From the cell containing the given text, extract its center point as (X, Y) coordinate. 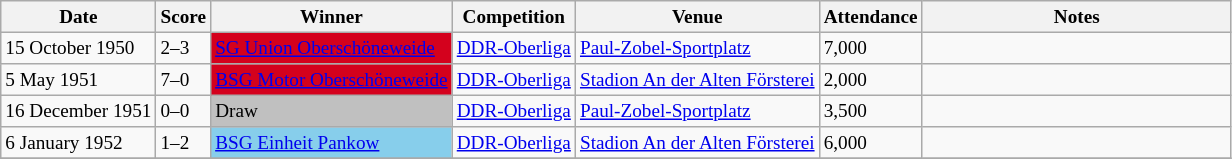
Competition (514, 17)
Attendance (870, 17)
2,000 (870, 80)
Winner (332, 17)
Draw (332, 111)
1–2 (184, 143)
16 December 1951 (78, 111)
BSG Motor Oberschöneweide (332, 80)
SG Union Oberschöneweide (332, 48)
BSG Einheit Pankow (332, 143)
6,000 (870, 143)
6 January 1952 (78, 143)
Notes (1076, 17)
5 May 1951 (78, 80)
Venue (697, 17)
15 October 1950 (78, 48)
7–0 (184, 80)
Date (78, 17)
3,500 (870, 111)
Score (184, 17)
7,000 (870, 48)
0–0 (184, 111)
2–3 (184, 48)
